Search for the cell housing the specified text and yield its (X, Y) center coordinate. 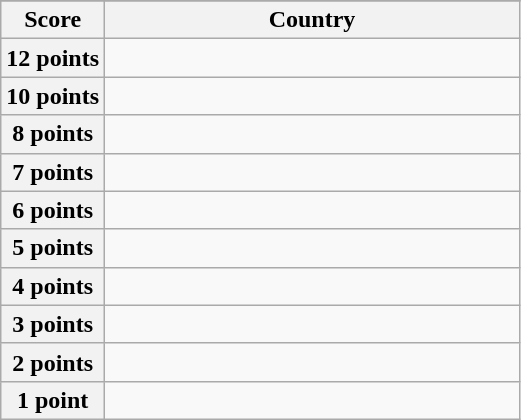
5 points (53, 248)
4 points (53, 286)
Country (312, 20)
2 points (53, 362)
Score (53, 20)
12 points (53, 58)
7 points (53, 172)
8 points (53, 134)
10 points (53, 96)
3 points (53, 324)
6 points (53, 210)
1 point (53, 400)
